For the text-containing cell, return its midpoint in (x, y) coordinate format. 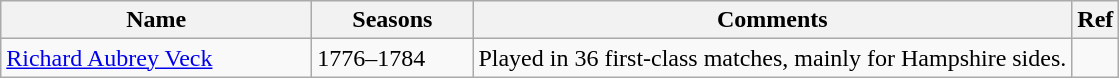
Richard Aubrey Veck (156, 58)
Played in 36 first-class matches, mainly for Hampshire sides. (772, 58)
Name (156, 20)
Seasons (392, 20)
Ref (1096, 20)
Comments (772, 20)
1776–1784 (392, 58)
